From the cell containing the given text, extract its center point as (x, y) coordinate. 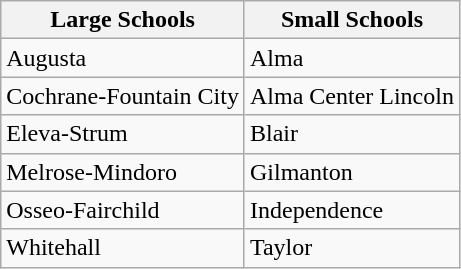
Blair (352, 134)
Eleva-Strum (123, 134)
Small Schools (352, 20)
Taylor (352, 248)
Augusta (123, 58)
Whitehall (123, 248)
Alma (352, 58)
Gilmanton (352, 172)
Independence (352, 210)
Alma Center Lincoln (352, 96)
Osseo-Fairchild (123, 210)
Melrose-Mindoro (123, 172)
Cochrane-Fountain City (123, 96)
Large Schools (123, 20)
